For the text-containing cell, return its midpoint in (X, Y) coordinate format. 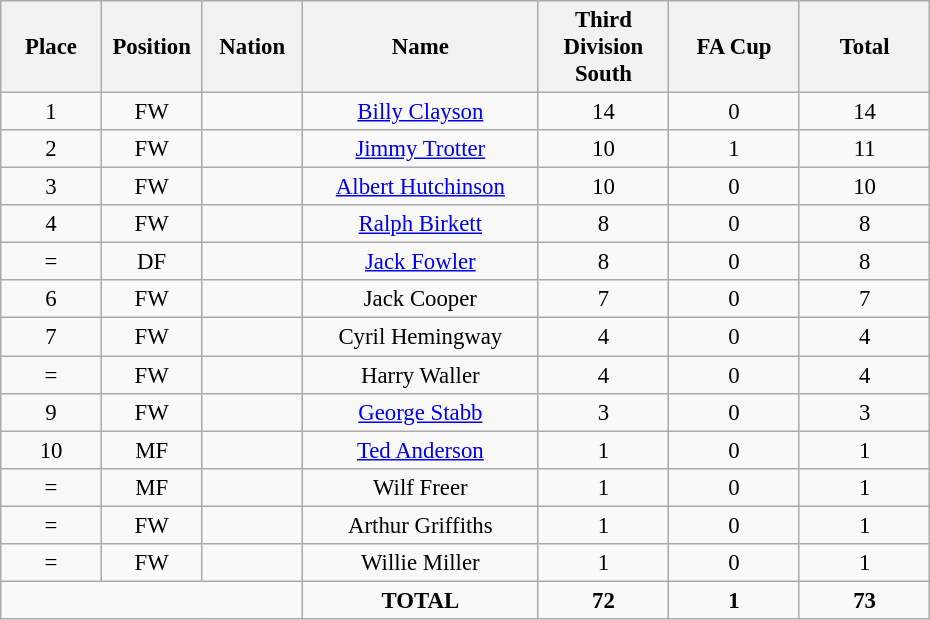
Willie Miller (421, 563)
2 (52, 149)
Ralph Birkett (421, 224)
Wilf Freer (421, 487)
72 (604, 600)
Jimmy Trotter (421, 149)
Position (152, 47)
Jack Cooper (421, 299)
73 (864, 600)
9 (52, 412)
DF (152, 262)
George Stabb (421, 412)
Third Division South (604, 47)
6 (52, 299)
Name (421, 47)
11 (864, 149)
Billy Clayson (421, 112)
Place (52, 47)
Jack Fowler (421, 262)
TOTAL (421, 600)
FA Cup (734, 47)
Ted Anderson (421, 450)
Albert Hutchinson (421, 187)
Nation (252, 47)
Cyril Hemingway (421, 337)
Total (864, 47)
Arthur Griffiths (421, 525)
Harry Waller (421, 375)
